Determine the [X, Y] coordinate at the center of the cell enclosing the given text.  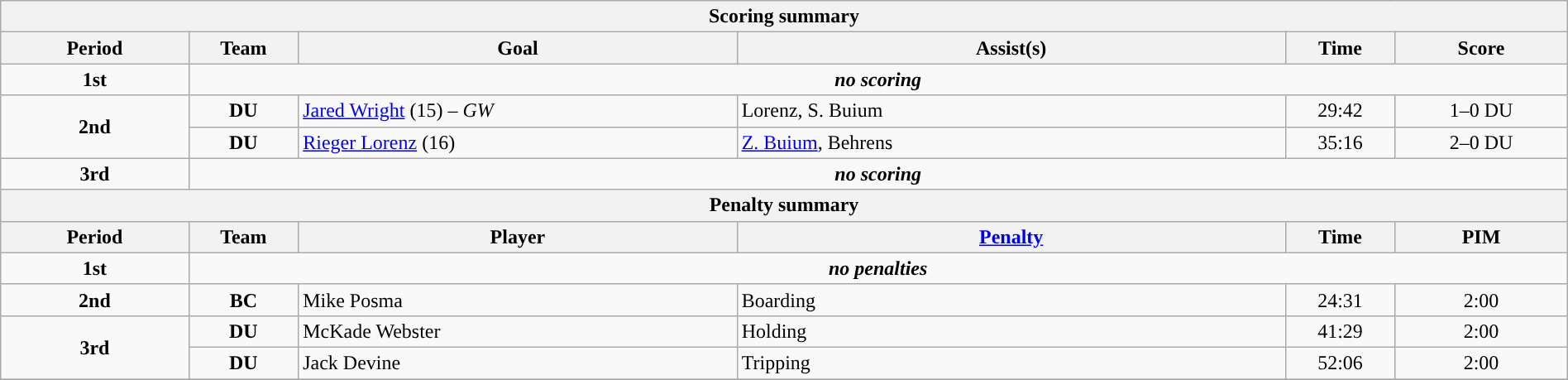
29:42 [1340, 111]
Mike Posma [518, 300]
PIM [1481, 237]
no penalties [878, 268]
35:16 [1340, 142]
BC [243, 300]
Penalty [1011, 237]
Assist(s) [1011, 48]
1–0 DU [1481, 111]
52:06 [1340, 363]
41:29 [1340, 331]
24:31 [1340, 300]
Goal [518, 48]
Penalty summary [784, 205]
Boarding [1011, 300]
Player [518, 237]
Jack Devine [518, 363]
McKade Webster [518, 331]
Jared Wright (15) – GW [518, 111]
Z. Buium, Behrens [1011, 142]
Holding [1011, 331]
Scoring summary [784, 17]
2–0 DU [1481, 142]
Score [1481, 48]
Lorenz, S. Buium [1011, 111]
Tripping [1011, 363]
Rieger Lorenz (16) [518, 142]
